Capture the cell that displays the provided text and extract its (X, Y) central coordinate. 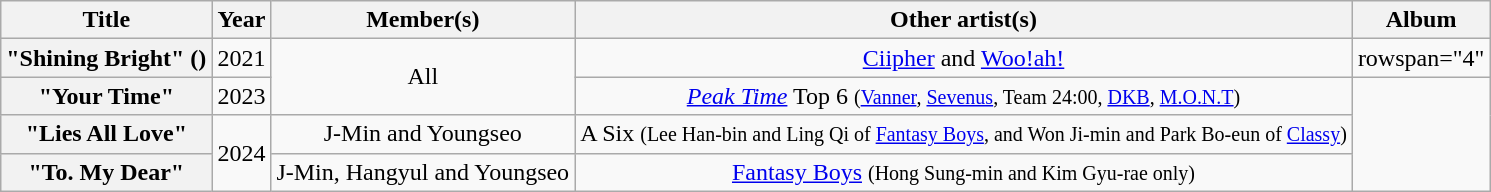
All (423, 77)
2021 (242, 58)
"To. My Dear" (106, 172)
J-Min, Hangyul and Youngseo (423, 172)
"Lies All Love" (106, 134)
Year (242, 20)
Peak Time Top 6 (Vanner, Sevenus, Team 24:00, DKB, M.O.N.T) (964, 96)
Ciipher and Woo!ah! (964, 58)
rowspan="4" (1421, 58)
2024 (242, 153)
Fantasy Boys (Hong Sung-min and Kim Gyu-rae only) (964, 172)
A Six (Lee Han-bin and Ling Qi of Fantasy Boys, and Won Ji-min and Park Bo-eun of Classy) (964, 134)
J-Min and Youngseo (423, 134)
"Shining Bright" () (106, 58)
"Your Time" (106, 96)
Title (106, 20)
Member(s) (423, 20)
Album (1421, 20)
2023 (242, 96)
Other artist(s) (964, 20)
